Pinpoint the cell where the given text exists, returning its [x, y] midpoint coordinate. 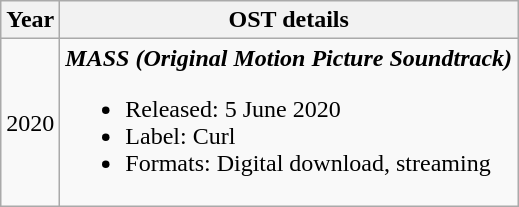
Year [30, 20]
OST details [289, 20]
2020 [30, 122]
MASS (Original Motion Picture Soundtrack)Released: 5 June 2020Label: CurlFormats: Digital download, streaming [289, 122]
